From the cell containing the given text, extract its center point as [X, Y] coordinate. 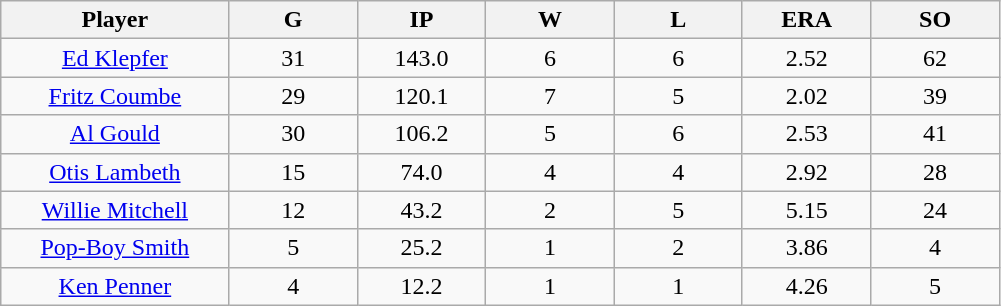
15 [293, 172]
2.52 [806, 58]
2.92 [806, 172]
G [293, 20]
Fritz Coumbe [115, 96]
143.0 [421, 58]
62 [936, 58]
12 [293, 210]
Otis Lambeth [115, 172]
5.15 [806, 210]
Al Gould [115, 134]
39 [936, 96]
W [550, 20]
ERA [806, 20]
Ken Penner [115, 286]
28 [936, 172]
29 [293, 96]
Pop-Boy Smith [115, 248]
SO [936, 20]
IP [421, 20]
43.2 [421, 210]
30 [293, 134]
3.86 [806, 248]
Ed Klepfer [115, 58]
L [678, 20]
41 [936, 134]
74.0 [421, 172]
120.1 [421, 96]
7 [550, 96]
2.02 [806, 96]
24 [936, 210]
Willie Mitchell [115, 210]
25.2 [421, 248]
2.53 [806, 134]
Player [115, 20]
106.2 [421, 134]
12.2 [421, 286]
31 [293, 58]
4.26 [806, 286]
